Identify which cell holds the provided text, then report its (x, y) central coordinate. 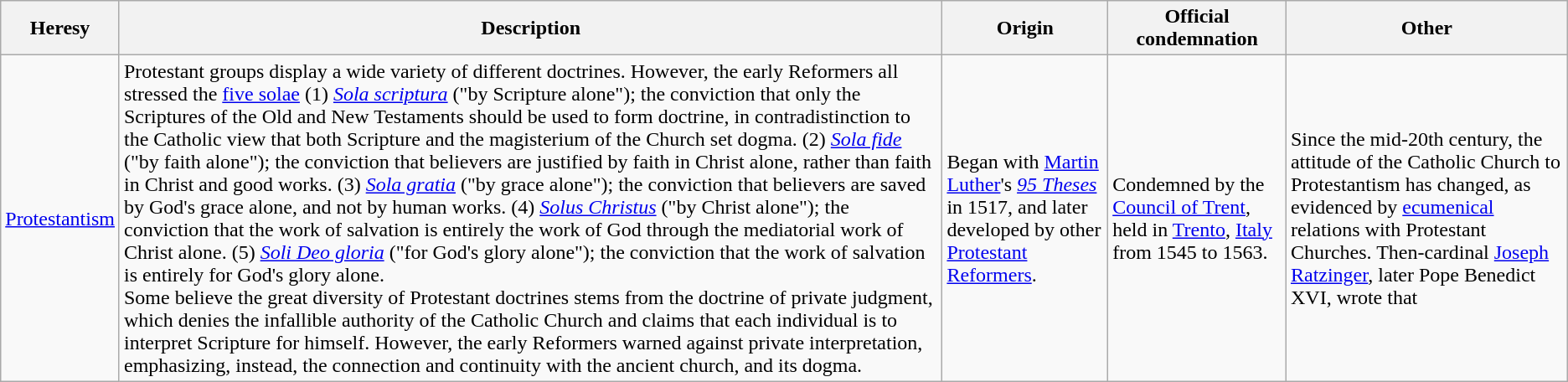
Condemned by the Council of Trent, held in Trento, Italy from 1545 to 1563. (1198, 218)
Began with Martin Luther's 95 Theses in 1517, and later developed by other Protestant Reformers. (1025, 218)
Description (530, 28)
Protestantism (60, 218)
Other (1426, 28)
Official condemnation (1198, 28)
Origin (1025, 28)
Heresy (60, 28)
